Determine the (X, Y) coordinate at the center of the cell enclosing the given text.  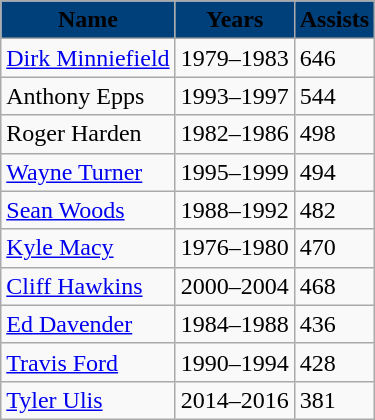
Tyler Ulis (88, 400)
1976–1980 (234, 248)
Years (234, 20)
381 (334, 400)
646 (334, 58)
Name (88, 20)
Travis Ford (88, 362)
1993–1997 (234, 96)
Anthony Epps (88, 96)
1979–1983 (234, 58)
2014–2016 (234, 400)
Assists (334, 20)
494 (334, 172)
428 (334, 362)
482 (334, 210)
Ed Davender (88, 324)
Sean Woods (88, 210)
Cliff Hawkins (88, 286)
1988–1992 (234, 210)
1982–1986 (234, 134)
498 (334, 134)
470 (334, 248)
544 (334, 96)
Dirk Minniefield (88, 58)
1995–1999 (234, 172)
Kyle Macy (88, 248)
1984–1988 (234, 324)
1990–1994 (234, 362)
Roger Harden (88, 134)
468 (334, 286)
Wayne Turner (88, 172)
2000–2004 (234, 286)
436 (334, 324)
